Detect which cell encompasses the target text, then output its (X, Y) center coordinate. 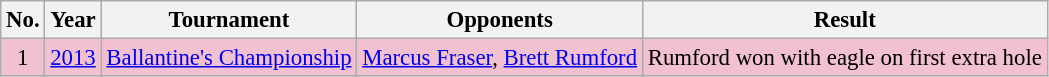
1 (23, 58)
Year (73, 20)
No. (23, 20)
Marcus Fraser, Brett Rumford (500, 58)
Result (844, 20)
Rumford won with eagle on first extra hole (844, 58)
Tournament (229, 20)
2013 (73, 58)
Ballantine's Championship (229, 58)
Opponents (500, 20)
